Detect which cell encompasses the target text, then output its (x, y) center coordinate. 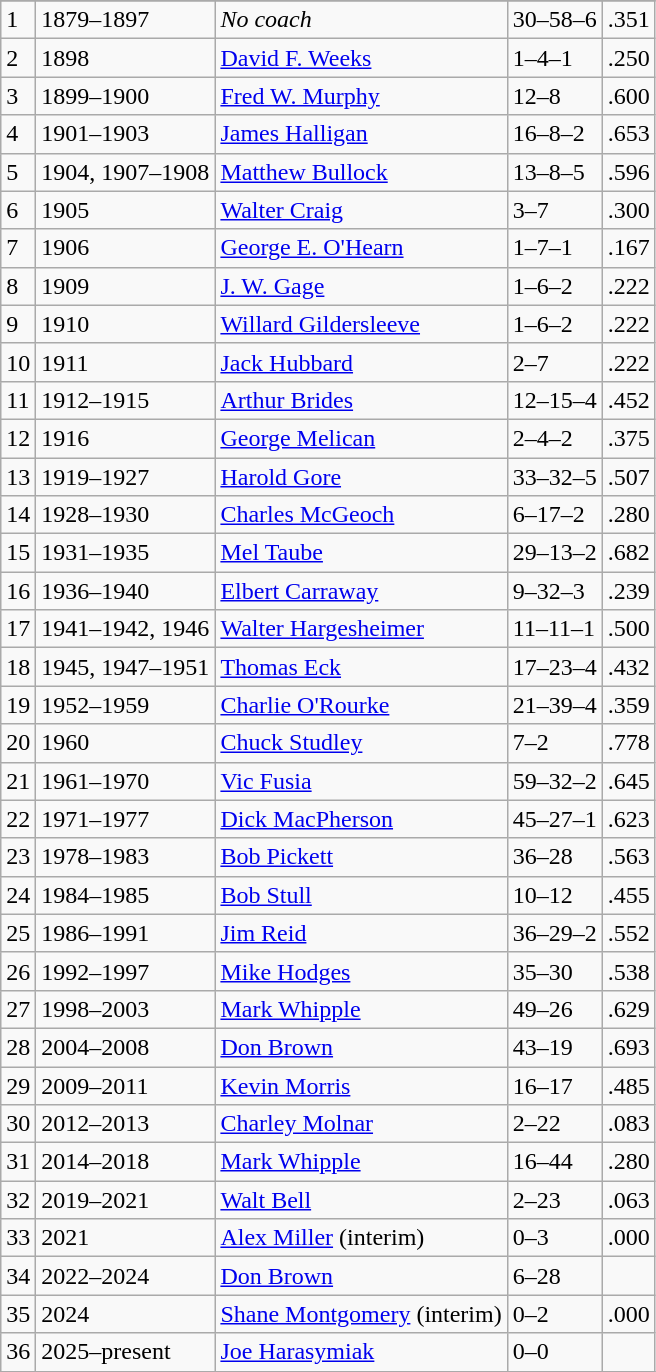
1941–1942, 1946 (126, 629)
1952–1959 (126, 705)
George E. O'Hearn (361, 248)
1986–1991 (126, 933)
.250 (628, 58)
2009–2011 (126, 1085)
12 (18, 438)
.552 (628, 933)
2019–2021 (126, 1200)
1931–1935 (126, 553)
Willard Gildersleeve (361, 324)
.563 (628, 857)
1919–1927 (126, 477)
James Halligan (361, 134)
12–15–4 (554, 400)
Walter Craig (361, 210)
49–26 (554, 1009)
20 (18, 743)
1978–1983 (126, 857)
Bob Pickett (361, 857)
13 (18, 477)
27 (18, 1009)
Joe Harasymiak (361, 1352)
Jim Reid (361, 933)
2024 (126, 1314)
1901–1903 (126, 134)
Chuck Studley (361, 743)
1998–2003 (126, 1009)
13–8–5 (554, 172)
1928–1930 (126, 515)
16–17 (554, 1085)
.167 (628, 248)
10 (18, 362)
2–7 (554, 362)
1960 (126, 743)
.629 (628, 1009)
15 (18, 553)
25 (18, 933)
21–39–4 (554, 705)
1905 (126, 210)
21 (18, 781)
0–2 (554, 1314)
Walter Hargesheimer (361, 629)
59–32–2 (554, 781)
11–11–1 (554, 629)
Arthur Brides (361, 400)
1898 (126, 58)
1912–1915 (126, 400)
18 (18, 667)
45–27–1 (554, 819)
.653 (628, 134)
36–29–2 (554, 933)
10–12 (554, 895)
16 (18, 591)
1909 (126, 286)
1936–1940 (126, 591)
2022–2024 (126, 1276)
34 (18, 1276)
.359 (628, 705)
36 (18, 1352)
9 (18, 324)
Mike Hodges (361, 971)
No coach (361, 20)
1–7–1 (554, 248)
Mel Taube (361, 553)
3–7 (554, 210)
33–32–5 (554, 477)
35 (18, 1314)
6–17–2 (554, 515)
Shane Montgomery (interim) (361, 1314)
12–8 (554, 96)
Fred W. Murphy (361, 96)
6 (18, 210)
J. W. Gage (361, 286)
7 (18, 248)
1992–1997 (126, 971)
Charley Molnar (361, 1124)
16–44 (554, 1162)
.485 (628, 1085)
.351 (628, 20)
2–23 (554, 1200)
Matthew Bullock (361, 172)
1916 (126, 438)
2 (18, 58)
.596 (628, 172)
0–0 (554, 1352)
1910 (126, 324)
Walt Bell (361, 1200)
Harold Gore (361, 477)
2021 (126, 1238)
.778 (628, 743)
Charles McGeoch (361, 515)
16–8–2 (554, 134)
.507 (628, 477)
George Melican (361, 438)
0–3 (554, 1238)
1 (18, 20)
.239 (628, 591)
36–28 (554, 857)
.645 (628, 781)
1–4–1 (554, 58)
3 (18, 96)
Jack Hubbard (361, 362)
2–4–2 (554, 438)
6–28 (554, 1276)
Dick MacPherson (361, 819)
1899–1900 (126, 96)
7–2 (554, 743)
2–22 (554, 1124)
.432 (628, 667)
Vic Fusia (361, 781)
11 (18, 400)
33 (18, 1238)
26 (18, 971)
2014–2018 (126, 1162)
43–19 (554, 1047)
2004–2008 (126, 1047)
.600 (628, 96)
1984–1985 (126, 895)
22 (18, 819)
1879–1897 (126, 20)
1911 (126, 362)
Alex Miller (interim) (361, 1238)
.623 (628, 819)
1906 (126, 248)
8 (18, 286)
.375 (628, 438)
17 (18, 629)
1904, 1907–1908 (126, 172)
.300 (628, 210)
Thomas Eck (361, 667)
.682 (628, 553)
31 (18, 1162)
32 (18, 1200)
Bob Stull (361, 895)
Elbert Carraway (361, 591)
2025–present (126, 1352)
1945, 1947–1951 (126, 667)
.538 (628, 971)
Charlie O'Rourke (361, 705)
23 (18, 857)
5 (18, 172)
30–58–6 (554, 20)
.693 (628, 1047)
29 (18, 1085)
David F. Weeks (361, 58)
.452 (628, 400)
Kevin Morris (361, 1085)
1971–1977 (126, 819)
.500 (628, 629)
.083 (628, 1124)
.063 (628, 1200)
30 (18, 1124)
1961–1970 (126, 781)
.455 (628, 895)
24 (18, 895)
2012–2013 (126, 1124)
9–32–3 (554, 591)
14 (18, 515)
17–23–4 (554, 667)
19 (18, 705)
35–30 (554, 971)
28 (18, 1047)
29–13–2 (554, 553)
4 (18, 134)
